Extract the [x, y] coordinate from the center of the cell holding the provided text.  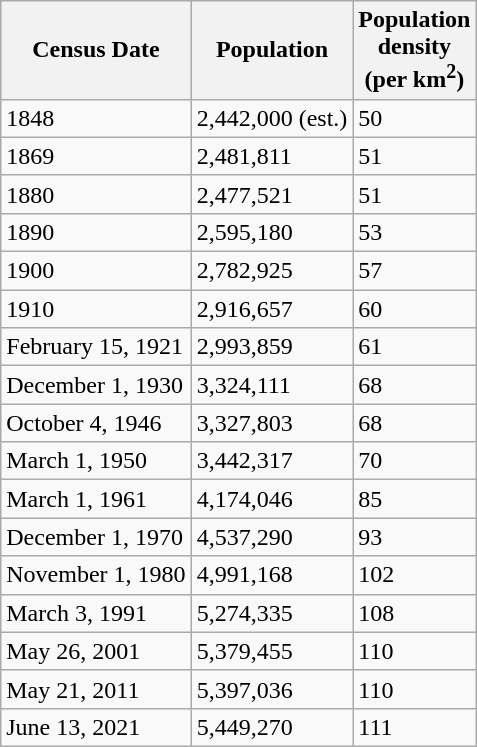
May 21, 2011 [96, 689]
61 [414, 347]
5,449,270 [272, 727]
57 [414, 271]
5,397,036 [272, 689]
1848 [96, 118]
111 [414, 727]
53 [414, 232]
2,595,180 [272, 232]
3,442,317 [272, 461]
March 3, 1991 [96, 613]
2,993,859 [272, 347]
4,991,168 [272, 575]
Population [272, 50]
December 1, 1970 [96, 537]
2,442,000 (est.) [272, 118]
2,477,521 [272, 194]
4,174,046 [272, 499]
4,537,290 [272, 537]
93 [414, 537]
70 [414, 461]
2,916,657 [272, 309]
October 4, 1946 [96, 423]
May 26, 2001 [96, 651]
60 [414, 309]
108 [414, 613]
2,481,811 [272, 156]
1869 [96, 156]
2,782,925 [272, 271]
1890 [96, 232]
50 [414, 118]
102 [414, 575]
5,274,335 [272, 613]
1880 [96, 194]
March 1, 1961 [96, 499]
February 15, 1921 [96, 347]
3,324,111 [272, 385]
June 13, 2021 [96, 727]
December 1, 1930 [96, 385]
Census Date [96, 50]
1910 [96, 309]
March 1, 1950 [96, 461]
3,327,803 [272, 423]
November 1, 1980 [96, 575]
85 [414, 499]
5,379,455 [272, 651]
Populationdensity(per km2) [414, 50]
1900 [96, 271]
